Identify which cell holds the provided text, then report its [X, Y] central coordinate. 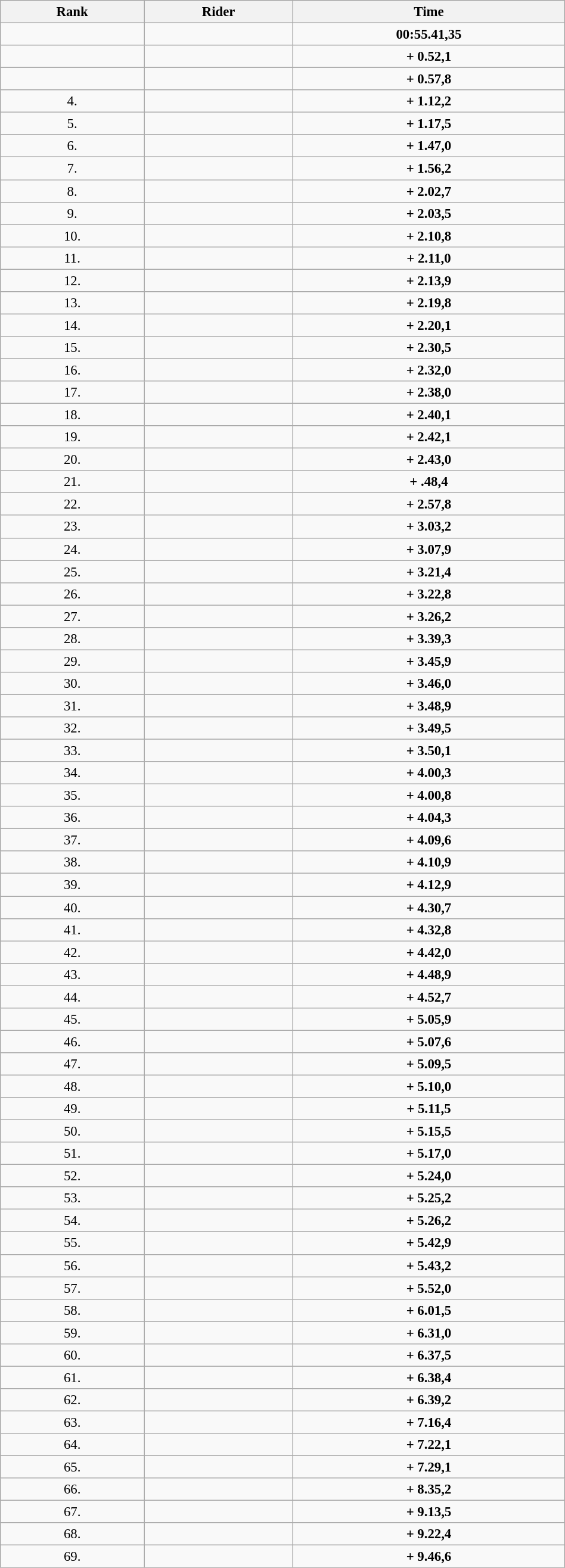
+ 2.03,5 [429, 213]
+ 3.45,9 [429, 661]
+ 4.32,8 [429, 930]
+ 4.09,6 [429, 840]
22. [73, 504]
+ 7.22,1 [429, 1445]
+ 3.07,9 [429, 549]
Rank [73, 12]
8. [73, 191]
+ 5.42,9 [429, 1243]
+ 4.12,9 [429, 885]
52. [73, 1176]
39. [73, 885]
13. [73, 303]
+ 3.22,8 [429, 594]
36. [73, 818]
24. [73, 549]
+ 6.38,4 [429, 1377]
60. [73, 1355]
43. [73, 974]
14. [73, 325]
4. [73, 101]
Time [429, 12]
53. [73, 1198]
18. [73, 415]
+ 4.52,7 [429, 997]
31. [73, 706]
+ 5.11,5 [429, 1109]
16. [73, 370]
+ 4.10,9 [429, 863]
+ 7.16,4 [429, 1422]
+ 2.02,7 [429, 191]
32. [73, 728]
+ 5.25,2 [429, 1198]
67. [73, 1512]
11. [73, 258]
+ 9.46,6 [429, 1557]
+ 4.42,0 [429, 952]
5. [73, 124]
55. [73, 1243]
42. [73, 952]
15. [73, 348]
+ 3.39,3 [429, 639]
+ 5.15,5 [429, 1131]
+ 2.57,8 [429, 504]
+ 2.38,0 [429, 392]
+ 3.21,4 [429, 572]
+ 2.19,8 [429, 303]
+ 2.13,9 [429, 280]
+ 0.52,1 [429, 57]
65. [73, 1467]
47. [73, 1064]
48. [73, 1086]
+ 5.05,9 [429, 1020]
+ 1.17,5 [429, 124]
+ 6.31,0 [429, 1333]
+ 5.24,0 [429, 1176]
7. [73, 169]
+ 7.29,1 [429, 1467]
+ 3.48,9 [429, 706]
28. [73, 639]
59. [73, 1333]
29. [73, 661]
49. [73, 1109]
62. [73, 1400]
+ 9.22,4 [429, 1534]
56. [73, 1265]
+ 3.26,2 [429, 616]
+ 3.49,5 [429, 728]
+ 5.43,2 [429, 1265]
+ 3.50,1 [429, 751]
17. [73, 392]
30. [73, 684]
37. [73, 840]
54. [73, 1221]
+ 5.52,0 [429, 1288]
+ 2.32,0 [429, 370]
63. [73, 1422]
45. [73, 1020]
61. [73, 1377]
6. [73, 146]
10. [73, 236]
+ 5.09,5 [429, 1064]
+ 2.42,1 [429, 437]
+ 8.35,2 [429, 1489]
26. [73, 594]
34. [73, 773]
+ 5.17,0 [429, 1154]
+ 1.12,2 [429, 101]
+ 4.04,3 [429, 818]
9. [73, 213]
+ 5.26,2 [429, 1221]
21. [73, 482]
64. [73, 1445]
00:55.41,35 [429, 35]
Rider [219, 12]
38. [73, 863]
+ 2.30,5 [429, 348]
25. [73, 572]
+ 2.43,0 [429, 460]
+ 5.10,0 [429, 1086]
68. [73, 1534]
+ 2.10,8 [429, 236]
51. [73, 1154]
+ 3.03,2 [429, 527]
44. [73, 997]
+ 2.11,0 [429, 258]
23. [73, 527]
+ 4.00,8 [429, 796]
58. [73, 1310]
+ 1.56,2 [429, 169]
+ 3.46,0 [429, 684]
+ 5.07,6 [429, 1042]
+ 1.47,0 [429, 146]
+ 6.01,5 [429, 1310]
+ 4.30,7 [429, 908]
33. [73, 751]
12. [73, 280]
+ 6.39,2 [429, 1400]
+ 2.40,1 [429, 415]
66. [73, 1489]
41. [73, 930]
27. [73, 616]
+ 2.20,1 [429, 325]
35. [73, 796]
+ 9.13,5 [429, 1512]
46. [73, 1042]
57. [73, 1288]
69. [73, 1557]
+ 0.57,8 [429, 79]
20. [73, 460]
+ 4.48,9 [429, 974]
+ 4.00,3 [429, 773]
40. [73, 908]
19. [73, 437]
+ .48,4 [429, 482]
50. [73, 1131]
+ 6.37,5 [429, 1355]
